For the text-containing cell, return its midpoint in (X, Y) coordinate format. 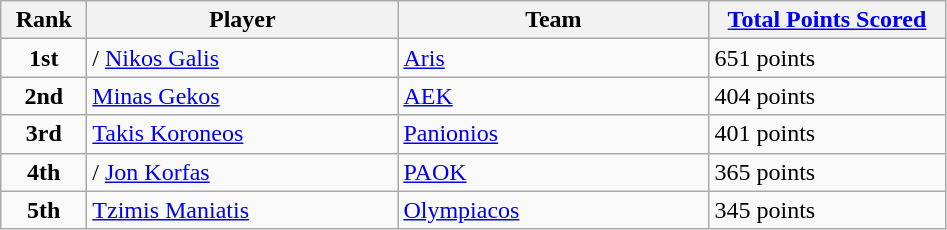
651 points (827, 58)
5th (44, 210)
1st (44, 58)
Minas Gekos (242, 96)
PAOK (554, 172)
Player (242, 20)
404 points (827, 96)
/ Jon Korfas (242, 172)
2nd (44, 96)
AEK (554, 96)
Rank (44, 20)
Aris (554, 58)
3rd (44, 134)
/ Nikos Galis (242, 58)
Panionios (554, 134)
401 points (827, 134)
Tzimis Maniatis (242, 210)
Takis Koroneos (242, 134)
Total Points Scored (827, 20)
Team (554, 20)
Olympiacos (554, 210)
365 points (827, 172)
4th (44, 172)
345 points (827, 210)
